Detect which cell encompasses the target text, then output its (X, Y) center coordinate. 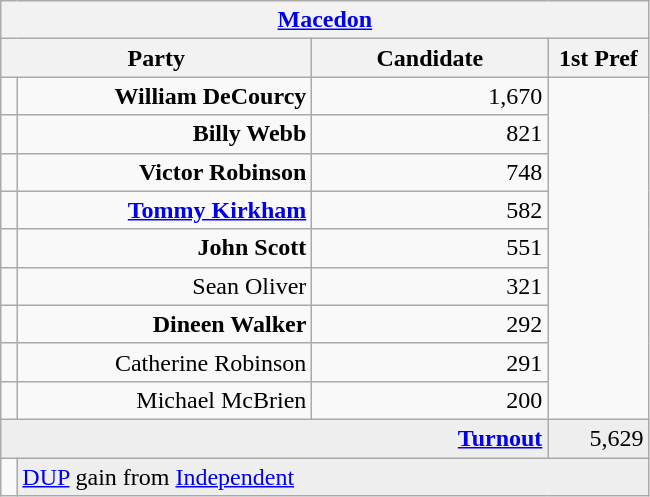
1st Pref (598, 58)
Tommy Kirkham (164, 210)
5,629 (598, 438)
Victor Robinson (164, 172)
William DeCourcy (164, 96)
Macedon (325, 20)
Michael McBrien (164, 400)
582 (430, 210)
291 (430, 362)
1,670 (430, 96)
821 (430, 134)
748 (430, 172)
321 (430, 286)
Party (156, 58)
Sean Oliver (164, 286)
John Scott (164, 248)
Turnout (274, 438)
200 (430, 400)
292 (430, 324)
Candidate (430, 58)
Billy Webb (164, 134)
551 (430, 248)
Dineen Walker (164, 324)
DUP gain from Independent (333, 477)
Catherine Robinson (164, 362)
